Detect which cell encompasses the target text, then output its [X, Y] center coordinate. 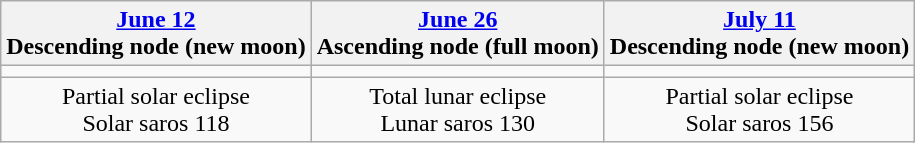
June 12Descending node (new moon) [156, 34]
Total lunar eclipseLunar saros 130 [458, 110]
Partial solar eclipseSolar saros 156 [759, 110]
July 11Descending node (new moon) [759, 34]
Partial solar eclipseSolar saros 118 [156, 110]
June 26Ascending node (full moon) [458, 34]
